Scan for the cell matching the given text and deliver its [X, Y] coordinate at center. 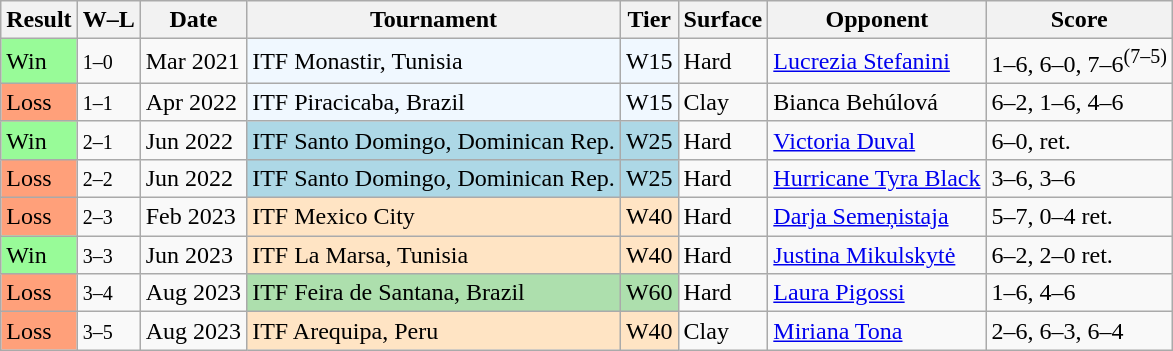
2–2 [108, 178]
ITF Arequipa, Peru [434, 331]
Apr 2022 [193, 102]
Jun 2023 [193, 255]
Lucrezia Stefanini [877, 62]
3–3 [108, 255]
ITF Piracicaba, Brazil [434, 102]
2–3 [108, 217]
Laura Pigossi [877, 293]
Date [193, 20]
1–6, 6–0, 7–6(7–5) [1079, 62]
ITF La Marsa, Tunisia [434, 255]
6–2, 2–0 ret. [1079, 255]
W–L [108, 20]
Surface [723, 20]
2–6, 6–3, 6–4 [1079, 331]
W60 [649, 293]
1–0 [108, 62]
1–1 [108, 102]
3–6, 3–6 [1079, 178]
Victoria Duval [877, 140]
Mar 2021 [193, 62]
6–0, ret. [1079, 140]
2–1 [108, 140]
ITF Mexico City [434, 217]
Darja Semeņistaja [877, 217]
ITF Monastir, Tunisia [434, 62]
5–7, 0–4 ret. [1079, 217]
6–2, 1–6, 4–6 [1079, 102]
Result [39, 20]
Score [1079, 20]
Justina Mikulskytė [877, 255]
Tier [649, 20]
Tournament [434, 20]
3–5 [108, 331]
ITF Feira de Santana, Brazil [434, 293]
Opponent [877, 20]
Hurricane Tyra Black [877, 178]
Miriana Tona [877, 331]
1–6, 4–6 [1079, 293]
Feb 2023 [193, 217]
3–4 [108, 293]
Bianca Behúlová [877, 102]
